Provide the (X, Y) coordinate of the cell's center where the given text is located.  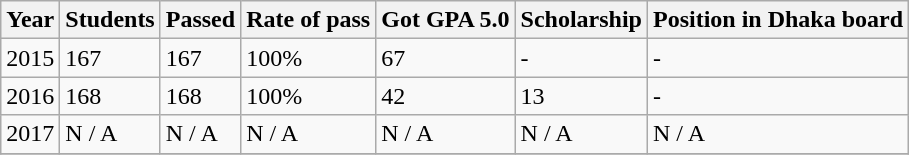
2015 (30, 58)
Year (30, 20)
Position in Dhaka board (778, 20)
Scholarship (581, 20)
13 (581, 96)
Got GPA 5.0 (446, 20)
Students (110, 20)
2016 (30, 96)
42 (446, 96)
2017 (30, 134)
67 (446, 58)
Rate of pass (308, 20)
Passed (200, 20)
